Detect which cell encompasses the target text, then output its [x, y] center coordinate. 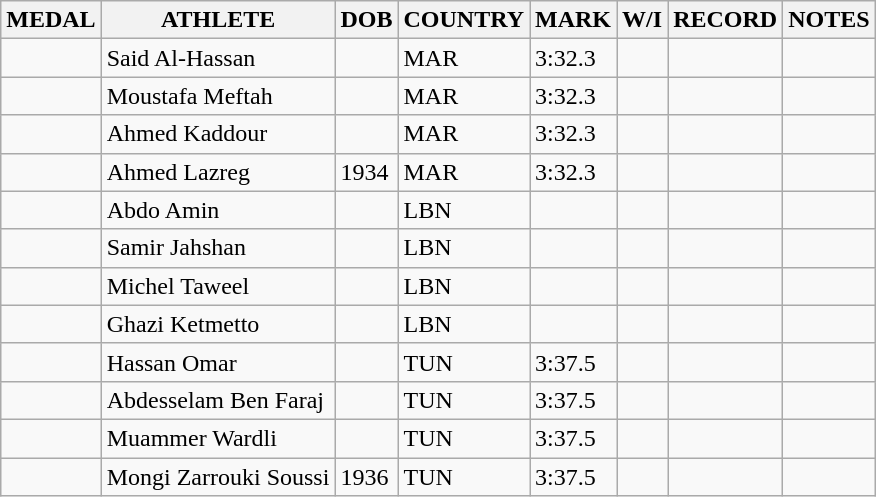
Abdo Amin [218, 210]
Abdesselam Ben Faraj [218, 400]
W/I [642, 20]
Ghazi Ketmetto [218, 324]
Ahmed Lazreg [218, 172]
DOB [366, 20]
COUNTRY [464, 20]
Mongi Zarrouki Soussi [218, 477]
RECORD [726, 20]
MARK [574, 20]
Michel Taweel [218, 286]
Samir Jahshan [218, 248]
Ahmed Kaddour [218, 134]
Moustafa Meftah [218, 96]
Muammer Wardli [218, 438]
1934 [366, 172]
ATHLETE [218, 20]
1936 [366, 477]
NOTES [829, 20]
Said Al-Hassan [218, 58]
Hassan Omar [218, 362]
MEDAL [51, 20]
